Capture the cell that displays the provided text and extract its (X, Y) central coordinate. 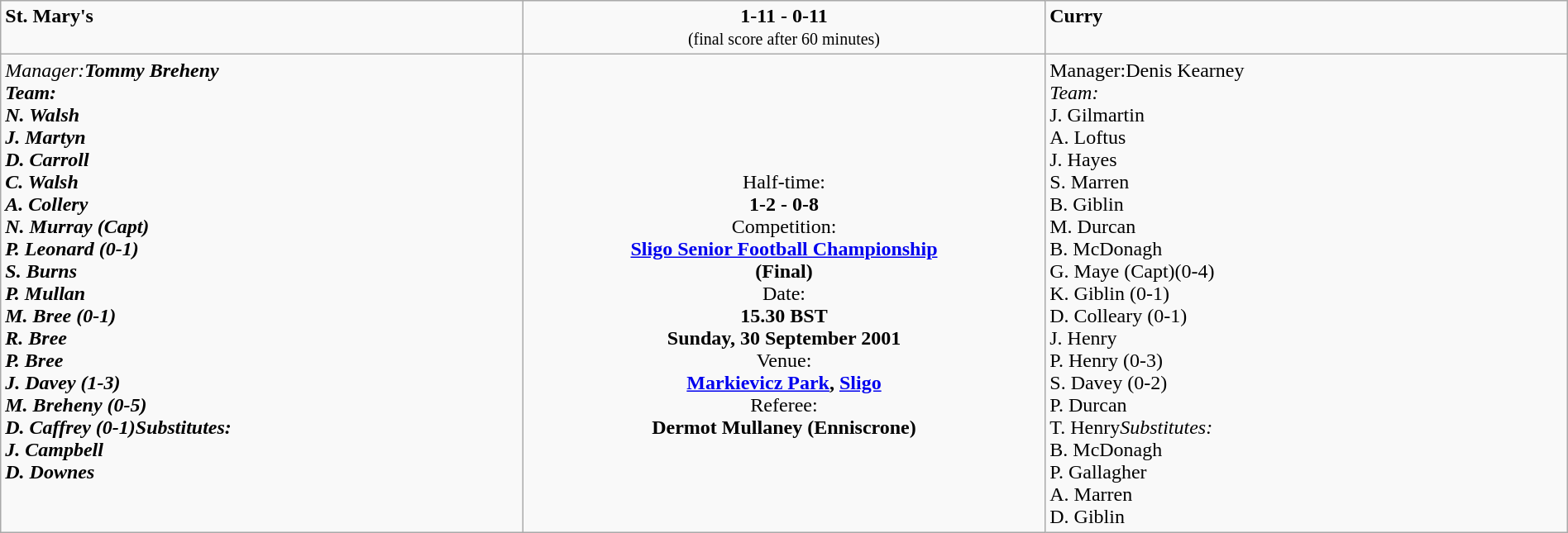
Curry (1307, 28)
1-11 - 0-11(final score after 60 minutes) (784, 28)
St. Mary's (262, 28)
